From the cell containing the given text, extract its center point as [X, Y] coordinate. 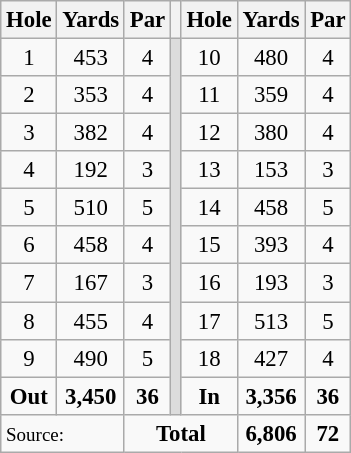
9 [29, 358]
153 [271, 170]
14 [209, 208]
510 [91, 208]
7 [29, 283]
72 [328, 433]
11 [209, 95]
12 [209, 133]
167 [91, 283]
3,450 [91, 396]
490 [91, 358]
Total [180, 433]
427 [271, 358]
18 [209, 358]
In [209, 396]
380 [271, 133]
13 [209, 170]
8 [29, 321]
453 [91, 58]
Source: [63, 433]
193 [271, 283]
513 [271, 321]
359 [271, 95]
382 [91, 133]
10 [209, 58]
3,356 [271, 396]
455 [91, 321]
Out [29, 396]
15 [209, 245]
353 [91, 95]
2 [29, 95]
6,806 [271, 433]
17 [209, 321]
6 [29, 245]
1 [29, 58]
393 [271, 245]
16 [209, 283]
480 [271, 58]
192 [91, 170]
